Detect which cell encompasses the target text, then output its (X, Y) center coordinate. 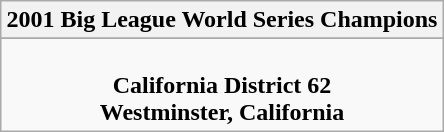
California District 62Westminster, California (222, 85)
2001 Big League World Series Champions (222, 20)
